From the cell containing the given text, extract its center point as (X, Y) coordinate. 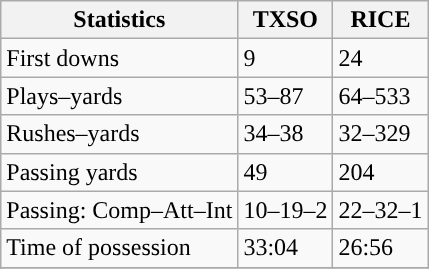
9 (286, 58)
53–87 (286, 96)
Time of possession (120, 248)
32–329 (380, 134)
TXSO (286, 20)
First downs (120, 58)
Plays–yards (120, 96)
24 (380, 58)
10–19–2 (286, 210)
26:56 (380, 248)
49 (286, 172)
Rushes–yards (120, 134)
64–533 (380, 96)
34–38 (286, 134)
33:04 (286, 248)
RICE (380, 20)
204 (380, 172)
Passing yards (120, 172)
Passing: Comp–Att–Int (120, 210)
Statistics (120, 20)
22–32–1 (380, 210)
